From the cell containing the given text, extract its center point as (X, Y) coordinate. 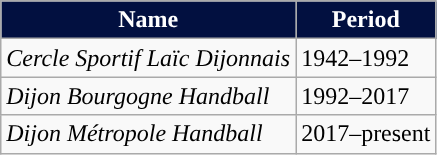
2017–present (366, 134)
Dijon Métropole Handball (148, 134)
Name (148, 20)
1942–1992 (366, 58)
Dijon Bourgogne Handball (148, 96)
Period (366, 20)
Cercle Sportif Laïc Dijonnais (148, 58)
1992–2017 (366, 96)
